Pinpoint the cell where the given text exists, returning its [X, Y] midpoint coordinate. 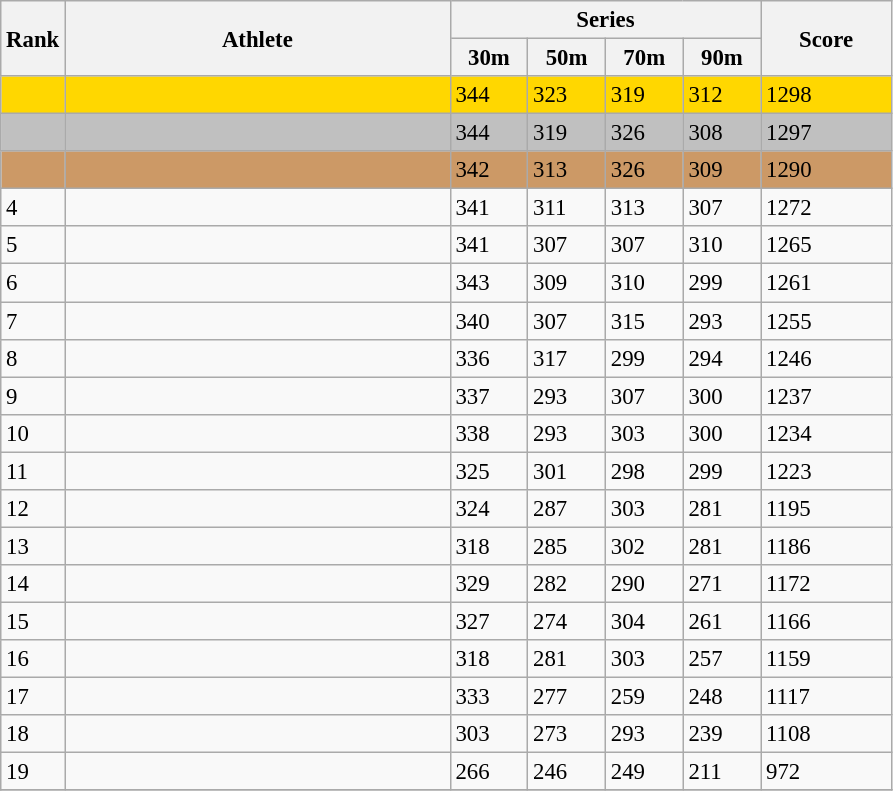
1272 [826, 208]
1237 [826, 396]
1290 [826, 170]
9 [33, 396]
8 [33, 358]
12 [33, 509]
259 [644, 697]
285 [567, 546]
5 [33, 245]
4 [33, 208]
1298 [826, 95]
315 [644, 321]
311 [567, 208]
274 [567, 621]
298 [644, 471]
266 [489, 772]
1166 [826, 621]
Rank [33, 38]
246 [567, 772]
257 [722, 659]
337 [489, 396]
1159 [826, 659]
1255 [826, 321]
17 [33, 697]
282 [567, 584]
6 [33, 283]
343 [489, 283]
324 [489, 509]
239 [722, 734]
14 [33, 584]
329 [489, 584]
249 [644, 772]
294 [722, 358]
1108 [826, 734]
30m [489, 58]
18 [33, 734]
325 [489, 471]
1246 [826, 358]
271 [722, 584]
340 [489, 321]
50m [567, 58]
333 [489, 697]
16 [33, 659]
261 [722, 621]
1117 [826, 697]
248 [722, 697]
13 [33, 546]
323 [567, 95]
90m [722, 58]
338 [489, 433]
1223 [826, 471]
1172 [826, 584]
273 [567, 734]
1297 [826, 133]
317 [567, 358]
304 [644, 621]
972 [826, 772]
1234 [826, 433]
19 [33, 772]
312 [722, 95]
15 [33, 621]
211 [722, 772]
1265 [826, 245]
Score [826, 38]
1261 [826, 283]
Athlete [258, 38]
301 [567, 471]
10 [33, 433]
1186 [826, 546]
Series [606, 20]
277 [567, 697]
336 [489, 358]
70m [644, 58]
290 [644, 584]
11 [33, 471]
7 [33, 321]
287 [567, 509]
327 [489, 621]
1195 [826, 509]
342 [489, 170]
308 [722, 133]
302 [644, 546]
